For the text-containing cell, return its midpoint in [x, y] coordinate format. 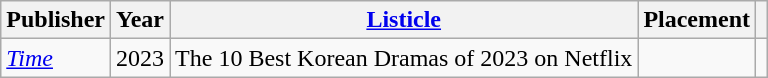
Listicle [404, 20]
Year [140, 20]
Time [56, 58]
The 10 Best Korean Dramas of 2023 on Netflix [404, 58]
Placement [697, 20]
2023 [140, 58]
Publisher [56, 20]
